From the cell containing the given text, extract its center point as (x, y) coordinate. 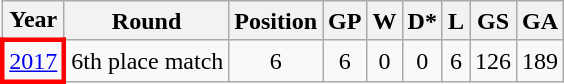
Position (276, 21)
Round (146, 21)
189 (540, 60)
D* (422, 21)
L (456, 21)
126 (494, 60)
Year (33, 21)
2017 (33, 60)
GA (540, 21)
GS (494, 21)
6th place match (146, 60)
GP (345, 21)
W (384, 21)
